Pinpoint the cell where the given text exists, returning its (X, Y) midpoint coordinate. 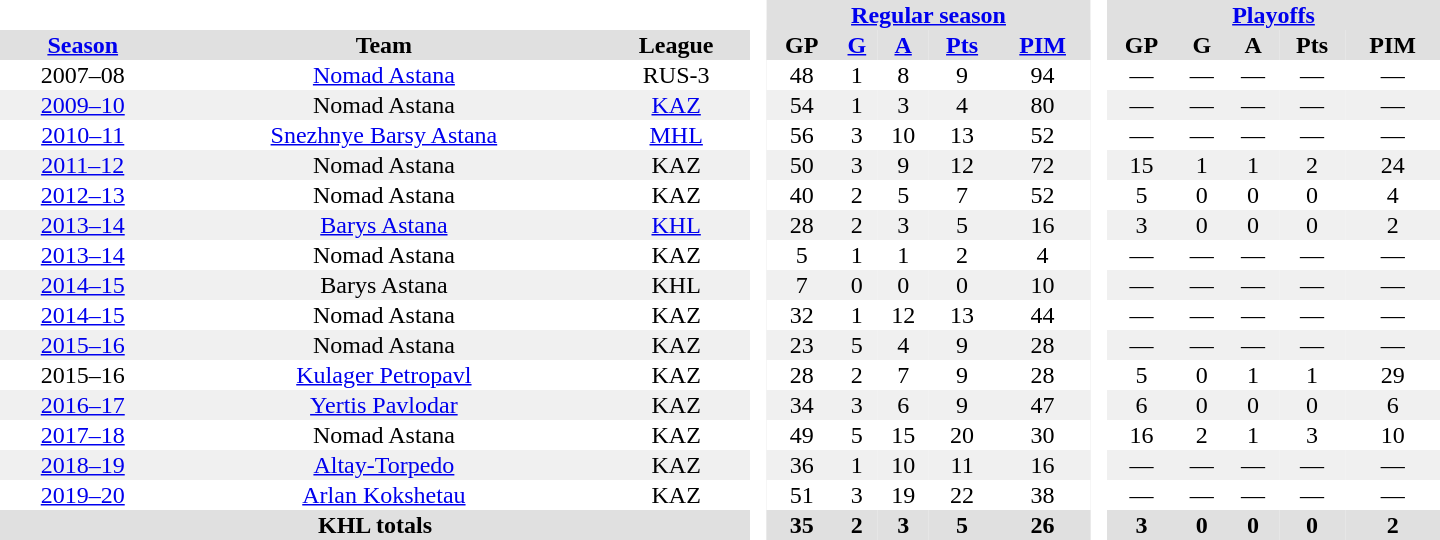
Kulager Petropavl (384, 375)
30 (1042, 435)
56 (802, 135)
Yertis Pavlodar (384, 405)
2016–17 (82, 405)
49 (802, 435)
54 (802, 105)
Altay-Torpedo (384, 465)
29 (1392, 375)
Regular season (928, 15)
51 (802, 495)
11 (962, 465)
2010–11 (82, 135)
47 (1042, 405)
26 (1042, 525)
48 (802, 75)
34 (802, 405)
94 (1042, 75)
Arlan Kokshetau (384, 495)
2017–18 (82, 435)
38 (1042, 495)
19 (902, 495)
8 (902, 75)
2007–08 (82, 75)
Season (82, 45)
2009–10 (82, 105)
Playoffs (1274, 15)
2018–19 (82, 465)
2019–20 (82, 495)
20 (962, 435)
MHL (676, 135)
32 (802, 315)
80 (1042, 105)
KHL totals (375, 525)
44 (1042, 315)
36 (802, 465)
Team (384, 45)
23 (802, 345)
2011–12 (82, 165)
72 (1042, 165)
Snezhnye Barsy Astana (384, 135)
50 (802, 165)
League (676, 45)
RUS-3 (676, 75)
40 (802, 195)
22 (962, 495)
2012–13 (82, 195)
35 (802, 525)
24 (1392, 165)
